From the cell containing the given text, extract its center point as (X, Y) coordinate. 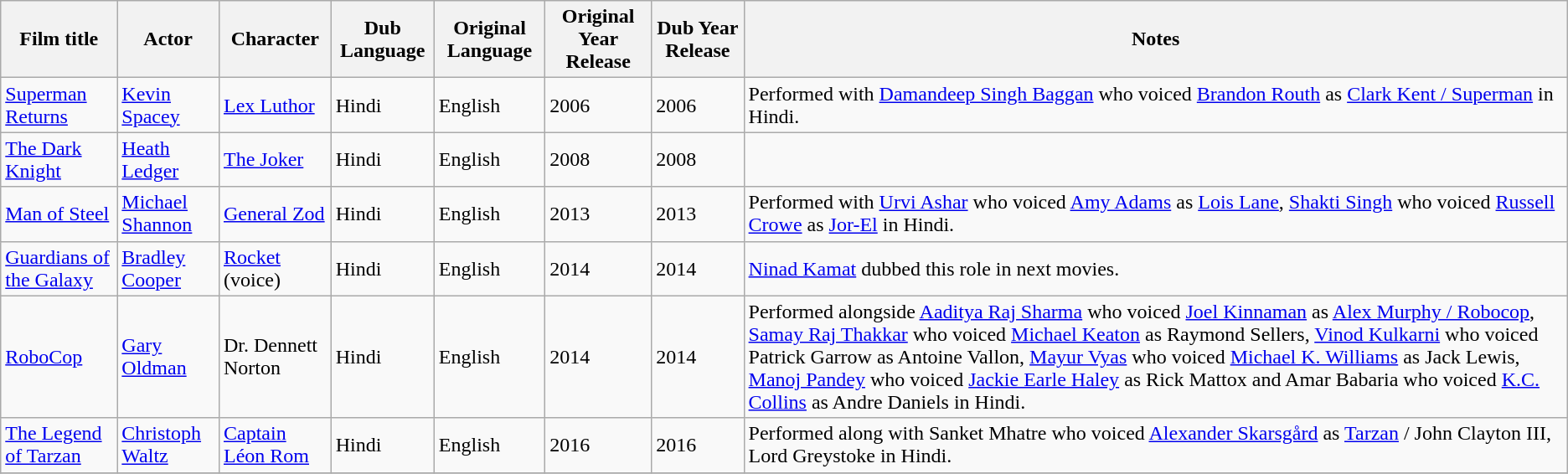
Performed along with Sanket Mhatre who voiced Alexander Skarsgård as Tarzan / John Clayton III, Lord Greystoke in Hindi. (1156, 446)
Original Year Release (598, 39)
Man of Steel (59, 214)
Dr. Dennett Norton (275, 357)
General Zod (275, 214)
Rocket (voice) (275, 268)
Dub Language (382, 39)
The Dark Knight (59, 159)
Ninad Kamat dubbed this role in next movies. (1156, 268)
Character (275, 39)
Film title (59, 39)
Bradley Cooper (168, 268)
Guardians of the Galaxy (59, 268)
Heath Ledger (168, 159)
Gary Oldman (168, 357)
RoboCop (59, 357)
Captain Léon Rom (275, 446)
Michael Shannon (168, 214)
Performed with Urvi Ashar who voiced Amy Adams as Lois Lane, Shakti Singh who voiced Russell Crowe as Jor-El in Hindi. (1156, 214)
The Legend of Tarzan (59, 446)
The Joker (275, 159)
Original Language (489, 39)
Notes (1156, 39)
Actor (168, 39)
Christoph Waltz (168, 446)
Lex Luthor (275, 106)
Kevin Spacey (168, 106)
Superman Returns (59, 106)
Performed with Damandeep Singh Baggan who voiced Brandon Routh as Clark Kent / Superman in Hindi. (1156, 106)
Dub Year Release (698, 39)
